Locate the cell with the specified text and output its (X, Y) center coordinate. 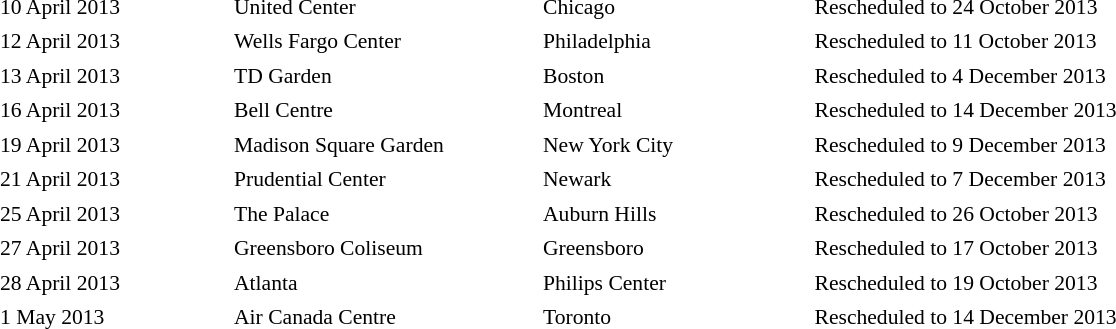
Greensboro Coliseum (384, 248)
Boston (674, 76)
Greensboro (674, 248)
The Palace (384, 214)
Atlanta (384, 283)
Newark (674, 180)
Madison Square Garden (384, 145)
Philadelphia (674, 42)
New York City (674, 145)
Philips Center (674, 283)
Bell Centre (384, 110)
Auburn Hills (674, 214)
Prudential Center (384, 180)
TD Garden (384, 76)
Wells Fargo Center (384, 42)
Montreal (674, 110)
